For the text-containing cell, return its midpoint in (x, y) coordinate format. 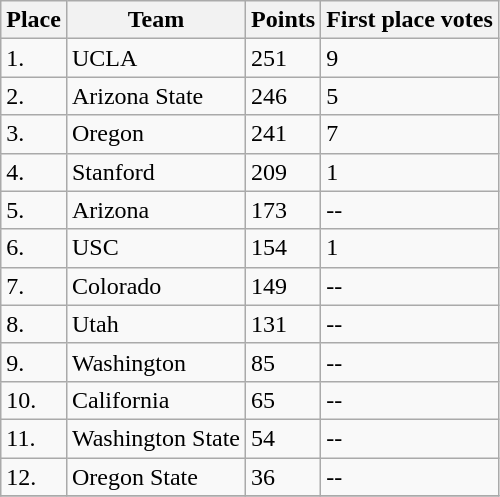
131 (284, 324)
Place (34, 20)
8. (34, 324)
209 (284, 172)
Colorado (156, 286)
36 (284, 477)
5 (410, 96)
7 (410, 134)
Team (156, 20)
65 (284, 400)
9 (410, 58)
4. (34, 172)
85 (284, 362)
241 (284, 134)
UCLA (156, 58)
149 (284, 286)
Points (284, 20)
246 (284, 96)
3. (34, 134)
11. (34, 438)
2. (34, 96)
12. (34, 477)
USC (156, 248)
6. (34, 248)
Arizona (156, 210)
Washington State (156, 438)
First place votes (410, 20)
173 (284, 210)
California (156, 400)
Washington (156, 362)
Stanford (156, 172)
154 (284, 248)
7. (34, 286)
Arizona State (156, 96)
Oregon (156, 134)
Oregon State (156, 477)
5. (34, 210)
1. (34, 58)
54 (284, 438)
Utah (156, 324)
251 (284, 58)
10. (34, 400)
9. (34, 362)
